Identify which cell holds the provided text, then report its (x, y) central coordinate. 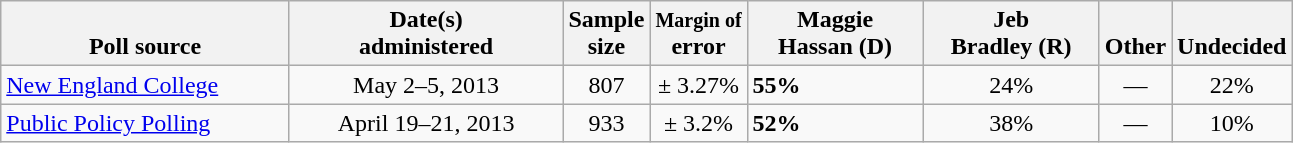
24% (1011, 85)
Poll source (146, 34)
55% (835, 85)
JebBradley (R) (1011, 34)
52% (835, 123)
807 (606, 85)
± 3.27% (698, 85)
± 3.2% (698, 123)
10% (1232, 123)
New England College (146, 85)
933 (606, 123)
MaggieHassan (D) (835, 34)
May 2–5, 2013 (426, 85)
38% (1011, 123)
22% (1232, 85)
Samplesize (606, 34)
Margin oferror (698, 34)
April 19–21, 2013 (426, 123)
Undecided (1232, 34)
Date(s)administered (426, 34)
Other (1135, 34)
Public Policy Polling (146, 123)
